Return the (X, Y) coordinate for the center point of the cell that contains the specified text.  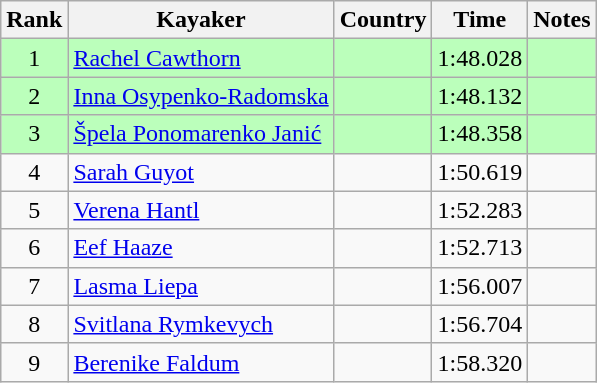
1:48.358 (480, 134)
1:56.007 (480, 286)
Špela Ponomarenko Janić (201, 134)
Lasma Liepa (201, 286)
Rank (34, 20)
Notes (562, 20)
Sarah Guyot (201, 172)
Country (383, 20)
5 (34, 210)
1:52.713 (480, 248)
1:48.028 (480, 58)
4 (34, 172)
1:52.283 (480, 210)
7 (34, 286)
6 (34, 248)
3 (34, 134)
Inna Osypenko-Radomska (201, 96)
1:48.132 (480, 96)
1 (34, 58)
Berenike Faldum (201, 362)
8 (34, 324)
1:56.704 (480, 324)
Svitlana Rymkevych (201, 324)
1:58.320 (480, 362)
Verena Hantl (201, 210)
2 (34, 96)
Kayaker (201, 20)
Time (480, 20)
9 (34, 362)
1:50.619 (480, 172)
Eef Haaze (201, 248)
Rachel Cawthorn (201, 58)
